Return [x, y] of the center of cell containing provided text 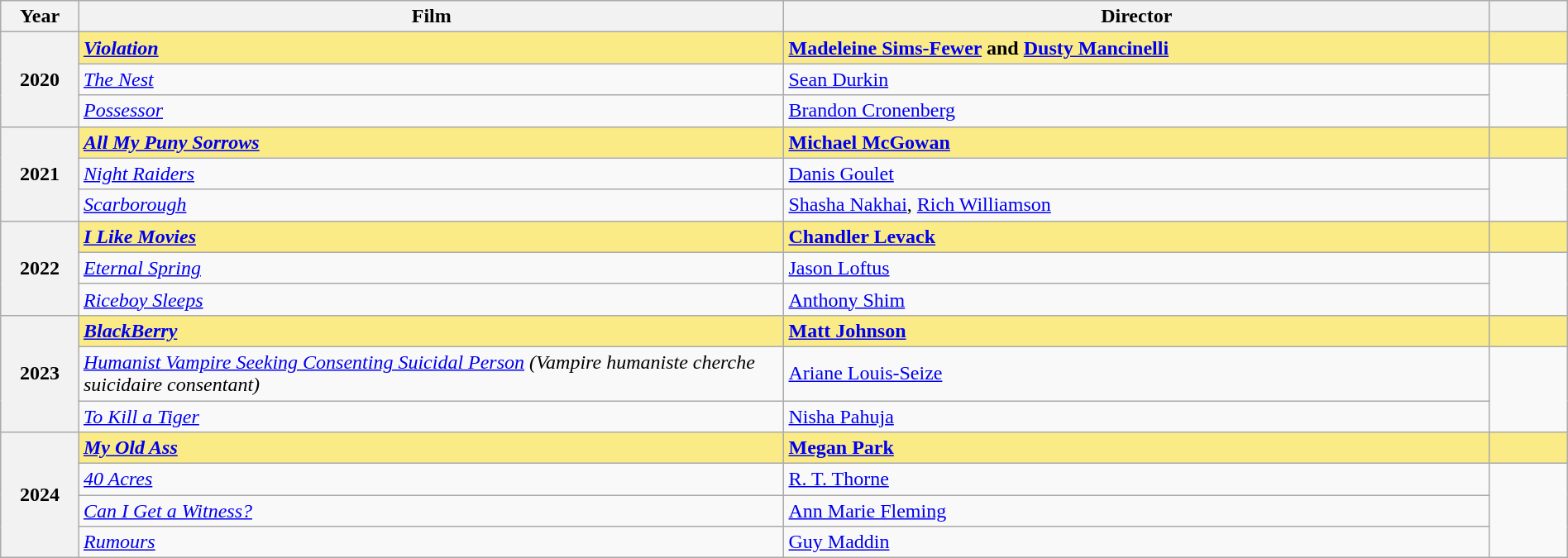
Shasha Nakhai, Rich Williamson [1136, 205]
My Old Ass [432, 448]
2022 [40, 268]
Violation [432, 48]
40 Acres [432, 479]
Jason Loftus [1136, 268]
Guy Maddin [1136, 542]
Rumours [432, 542]
The Nest [432, 79]
Ariane Louis-Seize [1136, 374]
Eternal Spring [432, 268]
Director [1136, 17]
2024 [40, 495]
Madeleine Sims-Fewer and Dusty Mancinelli [1136, 48]
I Like Movies [432, 236]
Anthony Shim [1136, 299]
Night Raiders [432, 174]
2023 [40, 374]
To Kill a Tiger [432, 416]
Can I Get a Witness? [432, 511]
BlackBerry [432, 331]
Michael McGowan [1136, 142]
Scarborough [432, 205]
Riceboy Sleeps [432, 299]
Brandon Cronenberg [1136, 111]
Sean Durkin [1136, 79]
All My Puny Sorrows [432, 142]
Year [40, 17]
Humanist Vampire Seeking Consenting Suicidal Person (Vampire humaniste cherche suicidaire consentant) [432, 374]
2020 [40, 79]
2021 [40, 174]
Danis Goulet [1136, 174]
Megan Park [1136, 448]
Possessor [432, 111]
R. T. Thorne [1136, 479]
Nisha Pahuja [1136, 416]
Matt Johnson [1136, 331]
Ann Marie Fleming [1136, 511]
Chandler Levack [1136, 236]
Film [432, 17]
